Search for the cell housing the specified text and yield its [x, y] center coordinate. 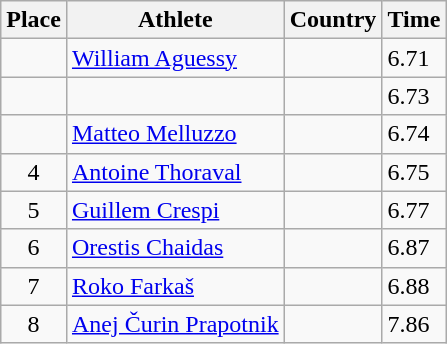
6.77 [414, 210]
Guillem Crespi [175, 210]
6.71 [414, 58]
6.73 [414, 96]
6 [34, 248]
Roko Farkaš [175, 286]
4 [34, 172]
6.75 [414, 172]
William Aguessy [175, 58]
Antoine Thoraval [175, 172]
Place [34, 20]
Matteo Melluzzo [175, 134]
Orestis Chaidas [175, 248]
Athlete [175, 20]
5 [34, 210]
Time [414, 20]
6.88 [414, 286]
7 [34, 286]
6.74 [414, 134]
6.87 [414, 248]
Anej Čurin Prapotnik [175, 324]
8 [34, 324]
7.86 [414, 324]
Country [333, 20]
